Output the [x, y] coordinate of the center of the cell containing the given text.  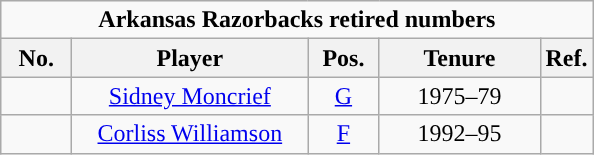
F [344, 134]
Player [190, 58]
Arkansas Razorbacks retired numbers [297, 20]
1975–79 [460, 96]
No. [36, 58]
G [344, 96]
Tenure [460, 58]
Pos. [344, 58]
Corliss Williamson [190, 134]
Ref. [566, 58]
1992–95 [460, 134]
Sidney Moncrief [190, 96]
